Find where the given text appears and provide that cell's center as [x, y] coordinate. 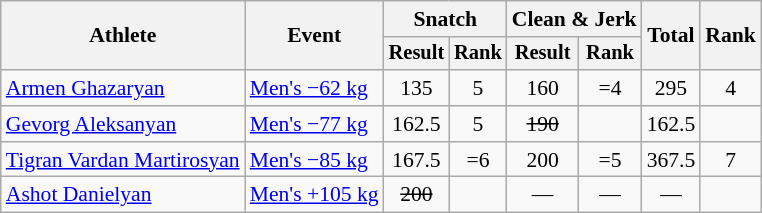
367.5 [672, 160]
Gevorg Aleksanyan [123, 124]
Snatch [446, 19]
167.5 [417, 160]
Clean & Jerk [574, 19]
Men's −77 kg [314, 124]
7 [730, 160]
Men's +105 kg [314, 195]
Event [314, 36]
=4 [610, 88]
Total [672, 36]
4 [730, 88]
Armen Ghazaryan [123, 88]
190 [543, 124]
=5 [610, 160]
295 [672, 88]
Men's −62 kg [314, 88]
135 [417, 88]
Men's −85 kg [314, 160]
Athlete [123, 36]
Ashot Danielyan [123, 195]
=6 [478, 160]
160 [543, 88]
Tigran Vardan Martirosyan [123, 160]
